Identify which cell holds the provided text, then report its [x, y] central coordinate. 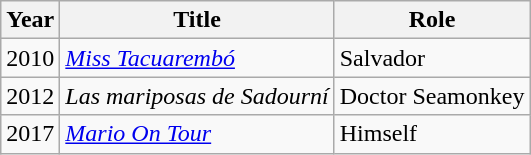
Miss Tacuarembó [197, 58]
Mario On Tour [197, 134]
Salvador [432, 58]
Title [197, 20]
Las mariposas de Sadourní [197, 96]
2012 [30, 96]
Year [30, 20]
Role [432, 20]
Himself [432, 134]
2010 [30, 58]
Doctor Seamonkey [432, 96]
2017 [30, 134]
